From the cell containing the given text, extract its center point as (x, y) coordinate. 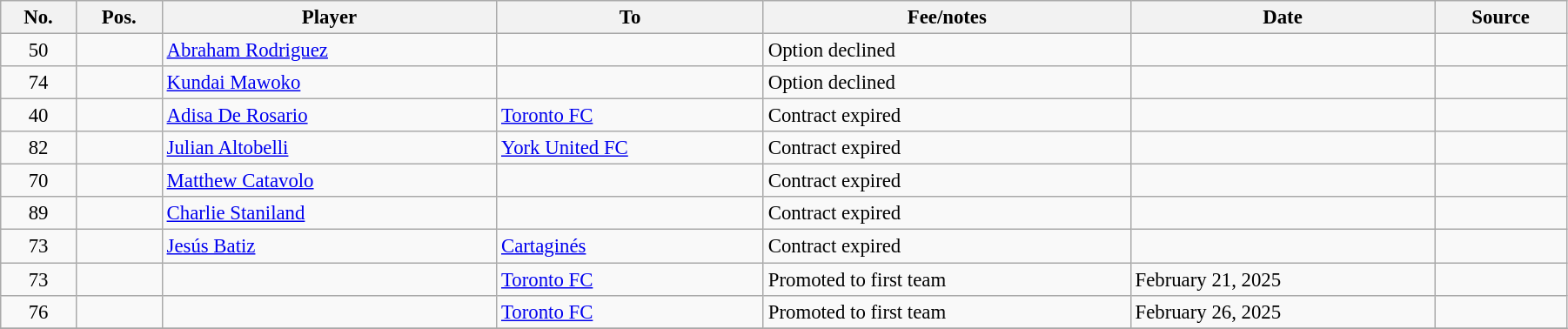
Abraham Rodriguez (329, 50)
To (630, 17)
Adisa De Rosario (329, 116)
Julian Altobelli (329, 148)
Cartaginés (630, 246)
Player (329, 17)
Fee/notes (947, 17)
February 26, 2025 (1283, 312)
York United FC (630, 148)
70 (38, 181)
Source (1501, 17)
Kundai Mawoko (329, 83)
February 21, 2025 (1283, 279)
50 (38, 50)
Charlie Staniland (329, 213)
82 (38, 148)
89 (38, 213)
No. (38, 17)
76 (38, 312)
Matthew Catavolo (329, 181)
Jesús Batiz (329, 246)
Date (1283, 17)
74 (38, 83)
Pos. (118, 17)
40 (38, 116)
